Return [x, y] of the center of cell containing provided text 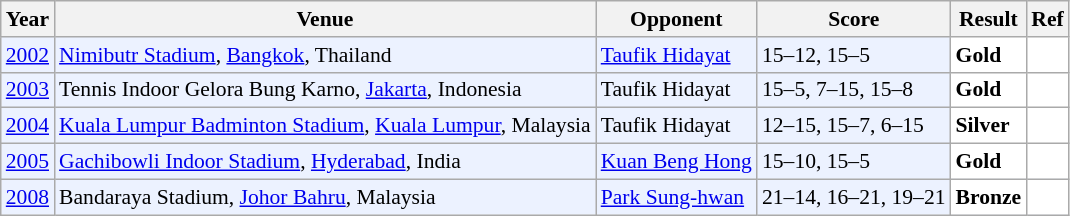
Bronze [989, 197]
2008 [28, 197]
Silver [989, 126]
2004 [28, 126]
Park Sung-hwan [676, 197]
Kuan Beng Hong [676, 162]
Ref [1047, 19]
Nimibutr Stadium, Bangkok, Thailand [325, 55]
12–15, 15–7, 6–15 [854, 126]
Year [28, 19]
15–5, 7–15, 15–8 [854, 90]
Tennis Indoor Gelora Bung Karno, Jakarta, Indonesia [325, 90]
15–10, 15–5 [854, 162]
21–14, 16–21, 19–21 [854, 197]
Score [854, 19]
Opponent [676, 19]
Bandaraya Stadium, Johor Bahru, Malaysia [325, 197]
Gachibowli Indoor Stadium, Hyderabad, India [325, 162]
Result [989, 19]
2003 [28, 90]
15–12, 15–5 [854, 55]
2005 [28, 162]
2002 [28, 55]
Venue [325, 19]
Kuala Lumpur Badminton Stadium, Kuala Lumpur, Malaysia [325, 126]
